Return the (X, Y) coordinate for the center point of the cell that contains the specified text.  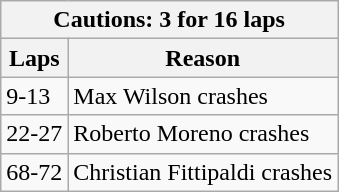
Christian Fittipaldi crashes (203, 172)
Roberto Moreno crashes (203, 134)
Cautions: 3 for 16 laps (170, 20)
9-13 (34, 96)
Laps (34, 58)
Max Wilson crashes (203, 96)
22-27 (34, 134)
68-72 (34, 172)
Reason (203, 58)
